Detect which cell encompasses the target text, then output its [X, Y] center coordinate. 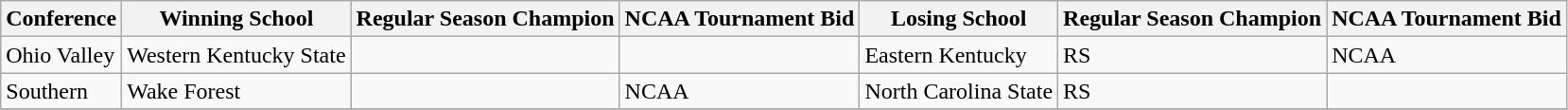
Western Kentucky State [236, 55]
Conference [61, 19]
Southern [61, 91]
Eastern Kentucky [959, 55]
North Carolina State [959, 91]
Ohio Valley [61, 55]
Wake Forest [236, 91]
Losing School [959, 19]
Winning School [236, 19]
